Find where the given text appears and provide that cell's center as [X, Y] coordinate. 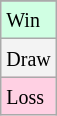
Win [28, 20]
Loss [28, 96]
Draw [28, 58]
